Return [x, y] of the center of cell containing provided text 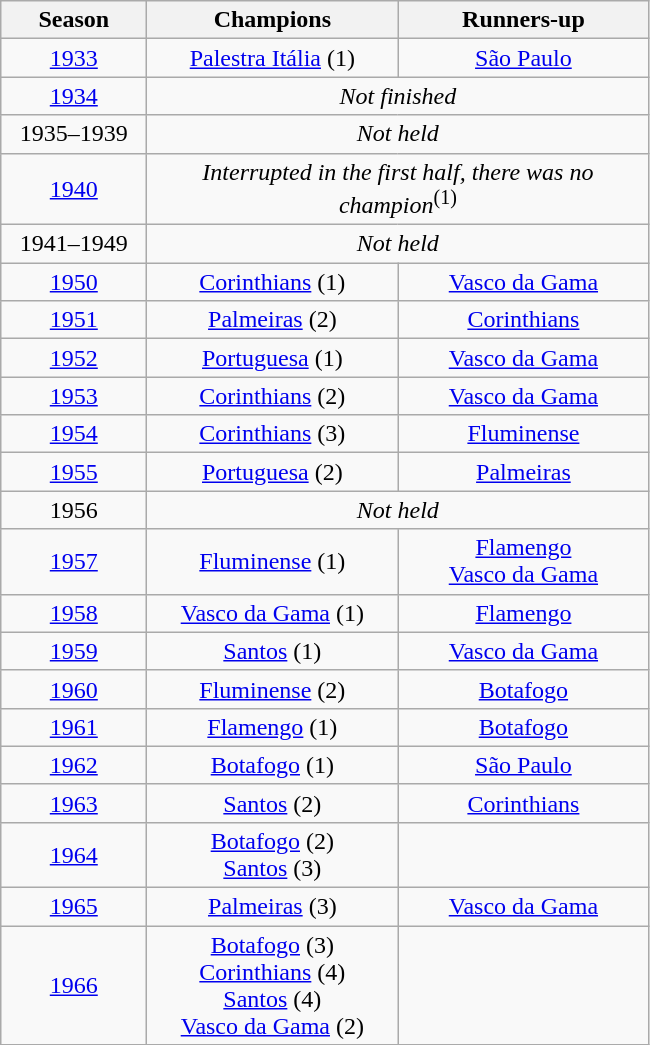
Palmeiras (3) [272, 907]
Palmeiras [524, 472]
1958 [74, 613]
Portuguesa (2) [272, 472]
1963 [74, 803]
Vasco da Gama (1) [272, 613]
1960 [74, 689]
Season [74, 20]
Corinthians (3) [272, 434]
Botafogo (2) Santos (3) [272, 854]
Runners-up [524, 20]
1954 [74, 434]
Botafogo (3) Corinthians (4) Santos (4) Vasco da Gama (2) [272, 986]
1965 [74, 907]
1964 [74, 854]
Palmeiras (2) [272, 320]
Botafogo (1) [272, 765]
Portuguesa (1) [272, 358]
1962 [74, 765]
1959 [74, 651]
1940 [74, 189]
Palestra Itália (1) [272, 58]
Santos (2) [272, 803]
Fluminense (2) [272, 689]
1961 [74, 727]
1953 [74, 396]
1933 [74, 58]
Flamengo (1) [272, 727]
1935–1939 [74, 134]
Champions [272, 20]
Fluminense (1) [272, 562]
Corinthians (2) [272, 396]
1966 [74, 986]
1952 [74, 358]
1951 [74, 320]
Fluminense [524, 434]
Interrupted in the first half, there was no champion(1) [398, 189]
Flamengo [524, 613]
1956 [74, 510]
Corinthians (1) [272, 282]
1955 [74, 472]
1941–1949 [74, 244]
Flamengo Vasco da Gama [524, 562]
Not finished [398, 96]
1934 [74, 96]
1957 [74, 562]
1950 [74, 282]
Santos (1) [272, 651]
